Determine the [X, Y] coordinate at the center of the cell enclosing the given text.  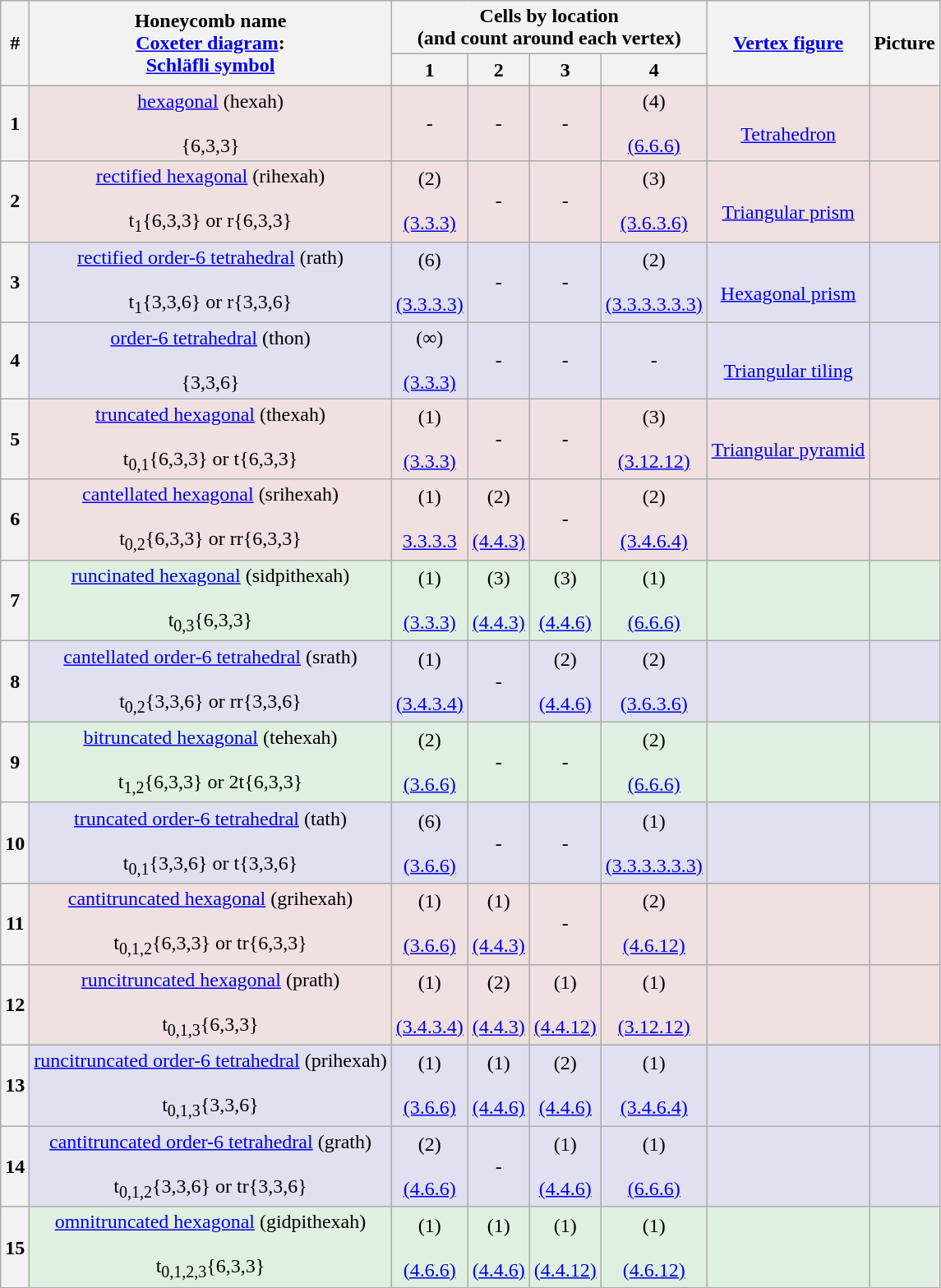
(6)(3.3.3.3) [429, 282]
bitruncated hexagonal (tehexah)t1,2{6,3,3} or 2t{6,3,3} [210, 762]
order-6 tetrahedral (thon){3,3,6} [210, 361]
11 [15, 924]
(3)(4.4.6) [565, 600]
(6)(3.6.6) [429, 843]
cantellated order-6 tetrahedral (srath)t0,2{3,3,6} or rr{3,3,6} [210, 681]
(3)(3.12.12) [654, 439]
5 [15, 439]
Triangular prism [787, 201]
Hexagonal prism [787, 282]
(1)(4.6.12) [654, 1247]
runcinated hexagonal (sidpithexah)t0,3{6,3,3} [210, 600]
(1)(3.4.6.4) [654, 1085]
Cells by location(and count around each vertex) [549, 28]
14 [15, 1166]
6 [15, 519]
cantitruncated order-6 tetrahedral (grath)t0,1,2{3,3,6} or tr{3,3,6} [210, 1166]
(1)(4.6.6) [429, 1247]
omnitruncated hexagonal (gidpithexah)t0,1,2,3{6,3,3} [210, 1247]
cantellated hexagonal (srihexah)t0,2{6,3,3} or rr{6,3,3} [210, 519]
(∞)(3.3.3) [429, 361]
(2)(3.3.3.3.3.3) [654, 282]
(1)(3.12.12) [654, 1004]
truncated hexagonal (thexah) t0,1{6,3,3} or t{6,3,3} [210, 439]
(1)(3.3.3.3.3.3) [654, 843]
Triangular pyramid [787, 439]
(1)3.3.3.3 [429, 519]
(1)(4.4.3) [498, 924]
13 [15, 1085]
8 [15, 681]
(2)(3.6.6) [429, 762]
Picture [904, 43]
(2)(4.6.12) [654, 924]
Triangular tiling [787, 361]
7 [15, 600]
15 [15, 1247]
runcitruncated order-6 tetrahedral (prihexah)t0,1,3{3,3,6} [210, 1085]
(4)(6.6.6) [654, 123]
Vertex figure [787, 43]
runcitruncated hexagonal (prath)t0,1,3{6,3,3} [210, 1004]
Tetrahedron [787, 123]
(3)(4.4.3) [498, 600]
(2)(3.4.6.4) [654, 519]
(2)(4.6.6) [429, 1166]
12 [15, 1004]
truncated order-6 tetrahedral (tath)t0,1{3,3,6} or t{3,3,6} [210, 843]
(2)(6.6.6) [654, 762]
(3)(3.6.3.6) [654, 201]
rectified hexagonal (rihexah)t1{6,3,3} or r{6,3,3} [210, 201]
rectified order-6 tetrahedral (rath)t1{3,3,6} or r{3,3,6} [210, 282]
# [15, 43]
cantitruncated hexagonal (grihexah)t0,1,2{6,3,3} or tr{6,3,3} [210, 924]
(2)(3.3.3) [429, 201]
hexagonal (hexah){6,3,3} [210, 123]
10 [15, 843]
Honeycomb name Coxeter diagram: Schläfli symbol [210, 43]
9 [15, 762]
(2)(3.6.3.6) [654, 681]
